For the text-containing cell, return its midpoint in (x, y) coordinate format. 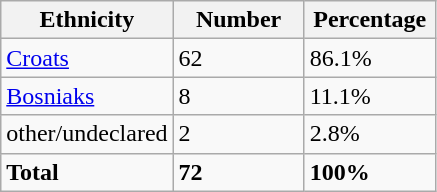
Croats (87, 58)
11.1% (370, 96)
Total (87, 172)
2.8% (370, 134)
86.1% (370, 58)
62 (238, 58)
other/undeclared (87, 134)
2 (238, 134)
Ethnicity (87, 20)
Bosniaks (87, 96)
Percentage (370, 20)
100% (370, 172)
8 (238, 96)
Number (238, 20)
72 (238, 172)
